Pinpoint the cell where the given text exists, returning its (X, Y) midpoint coordinate. 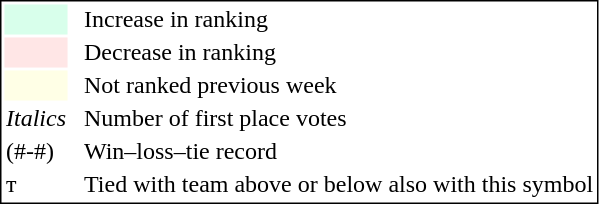
Number of first place votes (338, 119)
т (36, 185)
Italics (36, 119)
Increase in ranking (338, 19)
Win–loss–tie record (338, 151)
Not ranked previous week (338, 85)
(#-#) (36, 151)
Tied with team above or below also with this symbol (338, 185)
Decrease in ranking (338, 53)
